Identify which cell holds the provided text, then report its [x, y] central coordinate. 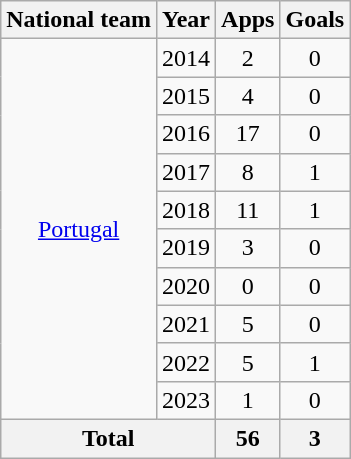
2017 [186, 172]
2022 [186, 362]
2021 [186, 324]
National team [79, 20]
Goals [315, 20]
2014 [186, 58]
8 [248, 172]
Portugal [79, 230]
2020 [186, 286]
2015 [186, 96]
2 [248, 58]
Year [186, 20]
2016 [186, 134]
56 [248, 438]
2019 [186, 248]
11 [248, 210]
2023 [186, 400]
Apps [248, 20]
17 [248, 134]
4 [248, 96]
Total [108, 438]
2018 [186, 210]
